Extract the [x, y] coordinate from the center of the cell holding the provided text.  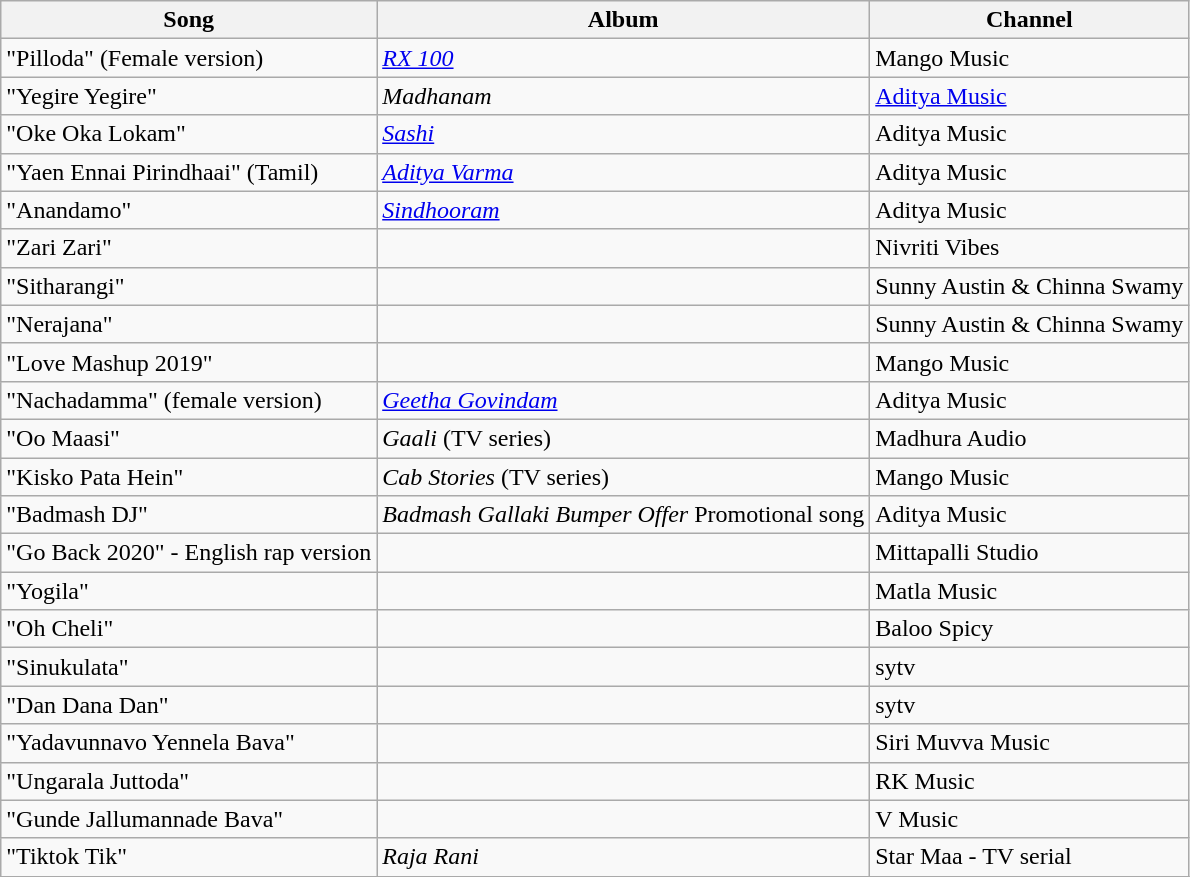
Mittapalli Studio [1030, 553]
Raja Rani [624, 857]
"Yegire Yegire" [189, 96]
"Dan Dana Dan" [189, 705]
Channel [1030, 20]
Geetha Govindam [624, 400]
Baloo Spicy [1030, 629]
Sindhooram [624, 210]
Badmash Gallaki Bumper Offer Promotional song [624, 515]
Album [624, 20]
Star Maa - TV serial [1030, 857]
Siri Muvva Music [1030, 743]
"Ungarala Juttoda" [189, 781]
"Tiktok Tik" [189, 857]
"Sinukulata" [189, 667]
Song [189, 20]
"Love Mashup 2019" [189, 362]
Matla Music [1030, 591]
Aditya Varma [624, 172]
"Oh Cheli" [189, 629]
"Nerajana" [189, 324]
"Yogila" [189, 591]
"Badmash DJ" [189, 515]
Sashi [624, 134]
Cab Stories (TV series) [624, 477]
"Oo Maasi" [189, 438]
"Oke Oka Lokam" [189, 134]
"Nachadamma" (female version) [189, 400]
"Yaen Ennai Pirindhaai" (Tamil) [189, 172]
V Music [1030, 819]
"Yadavunnavo Yennela Bava" [189, 743]
Madhanam [624, 96]
"Zari Zari" [189, 248]
RX 100 [624, 58]
"Kisko Pata Hein" [189, 477]
"Anandamo" [189, 210]
Nivriti Vibes [1030, 248]
Gaali (TV series) [624, 438]
"Go Back 2020" - English rap version [189, 553]
Madhura Audio [1030, 438]
"Gunde Jallumannade Bava" [189, 819]
"Sitharangi" [189, 286]
"Pilloda" (Female version) [189, 58]
RK Music [1030, 781]
